Scan for the cell matching the given text and deliver its (x, y) coordinate at center. 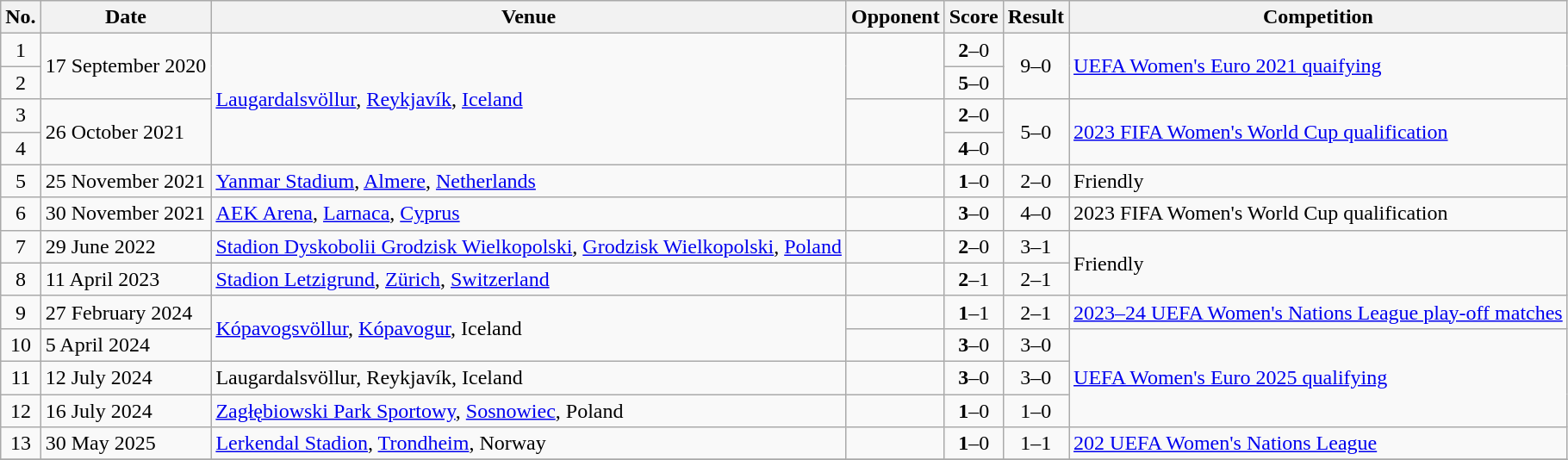
30 November 2021 (126, 214)
7 (21, 246)
1 (21, 50)
5 April 2024 (126, 345)
Lerkendal Stadion, Trondheim, Norway (529, 444)
12 (21, 411)
13 (21, 444)
11 April 2023 (126, 279)
29 June 2022 (126, 246)
10 (21, 345)
30 May 2025 (126, 444)
3 (21, 115)
Kópavogsvöllur, Kópavogur, Iceland (529, 328)
2023–24 UEFA Women's Nations League play-off matches (1318, 312)
6 (21, 214)
9 (21, 312)
Result (1036, 17)
16 July 2024 (126, 411)
Opponent (895, 17)
202 UEFA Women's Nations League (1318, 444)
26 October 2021 (126, 132)
4 (21, 148)
Competition (1318, 17)
Yanmar Stadium, Almere, Netherlands (529, 181)
17 September 2020 (126, 66)
Venue (529, 17)
UEFA Women's Euro 2025 qualifying (1318, 377)
5 (21, 181)
8 (21, 279)
25 November 2021 (126, 181)
Stadion Letzigrund, Zürich, Switzerland (529, 279)
AEK Arena, Larnaca, Cyprus (529, 214)
Zagłębiowski Park Sportowy, Sosnowiec, Poland (529, 411)
UEFA Women's Euro 2021 quaifying (1318, 66)
3–1 (1036, 246)
9–0 (1036, 66)
27 February 2024 (126, 312)
No. (21, 17)
Score (974, 17)
12 July 2024 (126, 377)
11 (21, 377)
Stadion Dyskobolii Grodzisk Wielkopolski, Grodzisk Wielkopolski, Poland (529, 246)
2 (21, 83)
Date (126, 17)
